Search for the cell housing the specified text and yield its [X, Y] center coordinate. 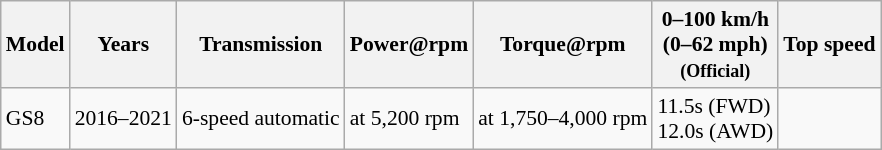
at 5,200 rpm [410, 118]
GS8 [36, 118]
Model [36, 44]
at 1,750–4,000 rpm [562, 118]
Years [124, 44]
Top speed [829, 44]
0–100 km/h(0–62 mph)(Official) [715, 44]
11.5s (FWD)12.0s (AWD) [715, 118]
2016–2021 [124, 118]
6-speed automatic [261, 118]
Transmission [261, 44]
Torque@rpm [562, 44]
Power@rpm [410, 44]
